Output the (X, Y) coordinate of the center of the cell containing the given text.  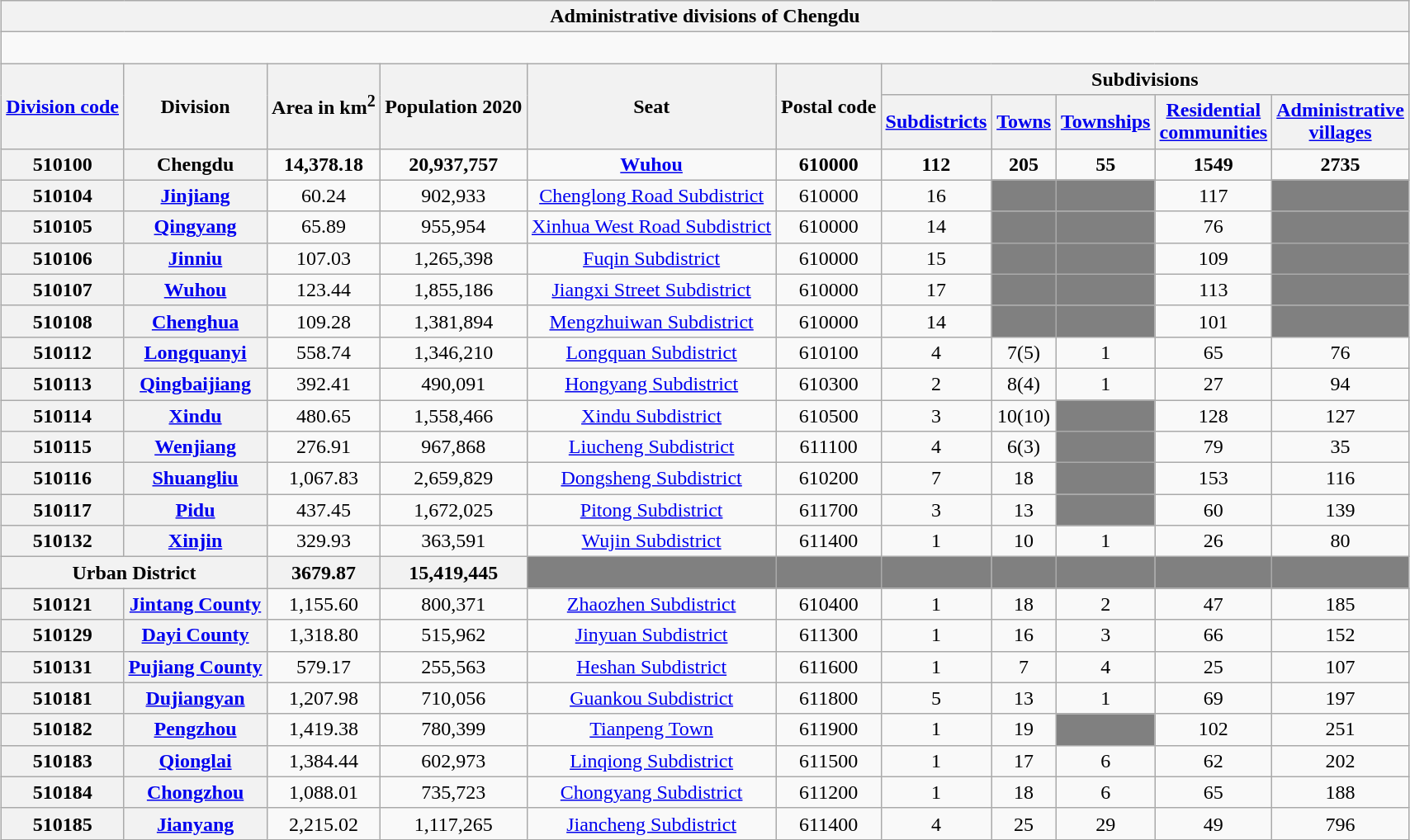
510100 (63, 164)
796 (1341, 823)
Townships (1105, 122)
611200 (829, 792)
19 (1024, 729)
490,091 (453, 384)
202 (1341, 761)
Division code (63, 106)
2,659,829 (453, 479)
113 (1214, 290)
579.17 (324, 667)
1,117,265 (453, 823)
1,067.83 (324, 479)
197 (1341, 698)
2735 (1341, 164)
Chengdu (196, 164)
Urban District (135, 573)
20,937,757 (453, 164)
Dujiangyan (196, 698)
2,215.02 (324, 823)
610200 (829, 479)
94 (1341, 384)
510105 (63, 227)
510116 (63, 479)
Division (196, 106)
Longquan Subdistrict (651, 352)
510104 (63, 196)
1,419.38 (324, 729)
510184 (63, 792)
Residential communities (1214, 122)
510129 (63, 635)
109.28 (324, 321)
102 (1214, 729)
610400 (829, 604)
Linqiong Subdistrict (651, 761)
276.91 (324, 447)
153 (1214, 479)
Xindu (196, 415)
Chenghua (196, 321)
Wenjiang (196, 447)
955,954 (453, 227)
Area in km2 (324, 106)
510115 (63, 447)
107 (1341, 667)
80 (1341, 541)
Chongzhou (196, 792)
Jiancheng Subdistrict (651, 823)
Wujin Subdistrict (651, 541)
123.44 (324, 290)
Population 2020 (453, 106)
60.24 (324, 196)
510117 (63, 510)
611800 (829, 698)
10 (1024, 541)
107.03 (324, 258)
Jinyuan Subdistrict (651, 635)
Seat (651, 106)
Dongsheng Subdistrict (651, 479)
510181 (63, 698)
Subdivisions (1144, 79)
510183 (63, 761)
47 (1214, 604)
1,346,210 (453, 352)
Xinhua West Road Subdistrict (651, 227)
Qingbaijiang (196, 384)
735,723 (453, 792)
1,155.60 (324, 604)
14,378.18 (324, 164)
Zhaozhen Subdistrict (651, 604)
128 (1214, 415)
112 (936, 164)
1,207.98 (324, 698)
69 (1214, 698)
27 (1214, 384)
3679.87 (324, 573)
35 (1341, 447)
1549 (1214, 164)
15 (936, 258)
1,384.44 (324, 761)
800,371 (453, 604)
Jianyang (196, 823)
Xinjin (196, 541)
510121 (63, 604)
Jiangxi Street Subdistrict (651, 290)
55 (1105, 164)
602,973 (453, 761)
26 (1214, 541)
Tianpeng Town (651, 729)
6(3) (1024, 447)
49 (1214, 823)
1,558,466 (453, 415)
109 (1214, 258)
611900 (829, 729)
Pitong Subdistrict (651, 510)
780,399 (453, 729)
251 (1341, 729)
611500 (829, 761)
610500 (829, 415)
510112 (63, 352)
188 (1341, 792)
66 (1214, 635)
510114 (63, 415)
1,265,398 (453, 258)
62 (1214, 761)
Fuqin Subdistrict (651, 258)
510113 (63, 384)
967,868 (453, 447)
Guankou Subdistrict (651, 698)
79 (1214, 447)
1,855,186 (453, 290)
Qingyang (196, 227)
5 (936, 698)
510106 (63, 258)
437.45 (324, 510)
510185 (63, 823)
Dayi County (196, 635)
10(10) (1024, 415)
611300 (829, 635)
255,563 (453, 667)
Liucheng Subdistrict (651, 447)
Hongyang Subdistrict (651, 384)
902,933 (453, 196)
152 (1341, 635)
1,318.80 (324, 635)
Jintang County (196, 604)
611600 (829, 667)
610100 (829, 352)
610300 (829, 384)
363,591 (453, 541)
510182 (63, 729)
Postal code (829, 106)
15,419,445 (453, 573)
Pidu (196, 510)
480.65 (324, 415)
510108 (63, 321)
116 (1341, 479)
1,381,894 (453, 321)
Chongyang Subdistrict (651, 792)
Mengzhuiwan Subdistrict (651, 321)
Pujiang County (196, 667)
611100 (829, 447)
Towns (1024, 122)
205 (1024, 164)
510131 (63, 667)
510107 (63, 290)
8(4) (1024, 384)
127 (1341, 415)
Administrative villages (1341, 122)
Heshan Subdistrict (651, 667)
558.74 (324, 352)
392.41 (324, 384)
Subdistricts (936, 122)
Qionglai (196, 761)
Longquanyi (196, 352)
329.93 (324, 541)
510132 (63, 541)
515,962 (453, 635)
Xindu Subdistrict (651, 415)
Pengzhou (196, 729)
Shuangliu (196, 479)
117 (1214, 196)
60 (1214, 510)
185 (1341, 604)
710,056 (453, 698)
7(5) (1024, 352)
1,672,025 (453, 510)
1,088.01 (324, 792)
611700 (829, 510)
Chenglong Road Subdistrict (651, 196)
29 (1105, 823)
Jinjiang (196, 196)
65.89 (324, 227)
139 (1341, 510)
Administrative divisions of Chengdu (705, 17)
Jinniu (196, 258)
101 (1214, 321)
